From the cell containing the given text, extract its center point as (x, y) coordinate. 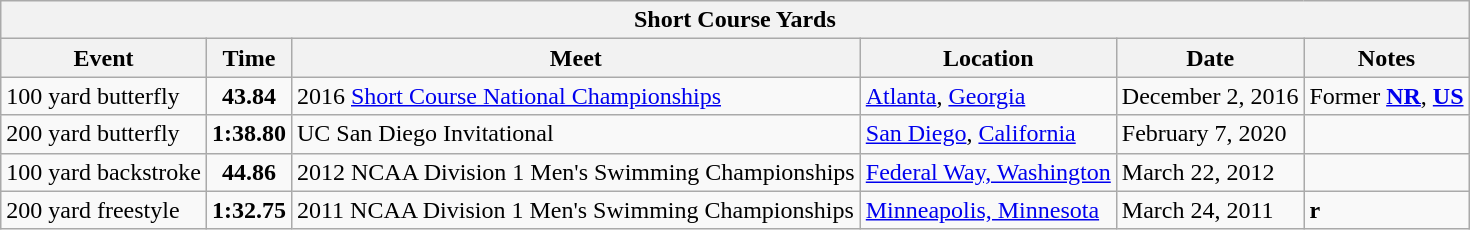
r (1386, 210)
2012 NCAA Division 1 Men's Swimming Championships (576, 172)
March 24, 2011 (1210, 210)
Time (248, 58)
Location (988, 58)
San Diego, California (988, 134)
1:38.80 (248, 134)
March 22, 2012 (1210, 172)
February 7, 2020 (1210, 134)
200 yard butterfly (104, 134)
Date (1210, 58)
100 yard butterfly (104, 96)
Minneapolis, Minnesota (988, 210)
Short Course Yards (735, 20)
Notes (1386, 58)
44.86 (248, 172)
2016 Short Course National Championships (576, 96)
Atlanta, Georgia (988, 96)
200 yard freestyle (104, 210)
Meet (576, 58)
100 yard backstroke (104, 172)
UC San Diego Invitational (576, 134)
Former NR, US (1386, 96)
43.84 (248, 96)
December 2, 2016 (1210, 96)
1:32.75 (248, 210)
Event (104, 58)
2011 NCAA Division 1 Men's Swimming Championships (576, 210)
Federal Way, Washington (988, 172)
